Provide the [X, Y] coordinate of the cell's center where the given text is located.  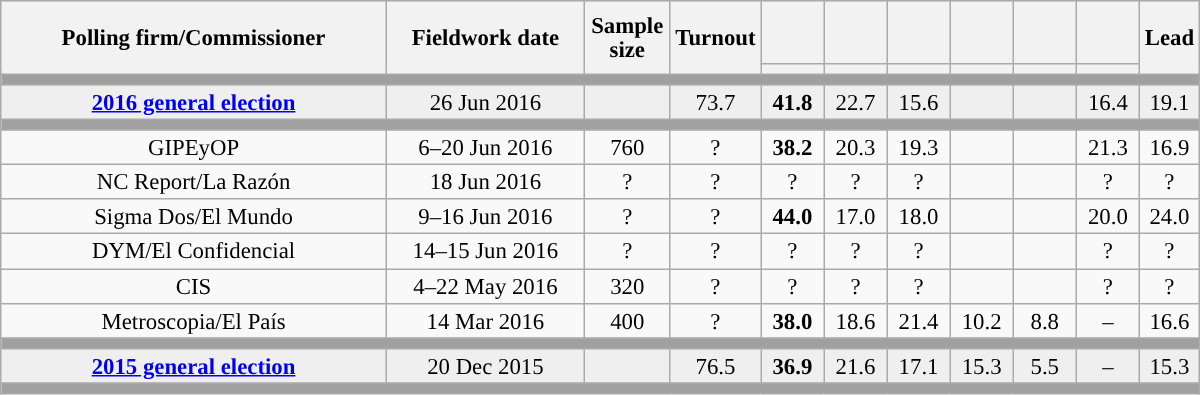
2016 general election [194, 102]
20.3 [856, 148]
5.5 [1044, 366]
18 Jun 2016 [485, 182]
18.6 [856, 320]
Fieldwork date [485, 38]
15.6 [918, 102]
76.5 [716, 366]
24.0 [1169, 218]
16.9 [1169, 148]
760 [627, 148]
2015 general election [194, 366]
Turnout [716, 38]
14–15 Jun 2016 [485, 252]
41.8 [792, 102]
Sample size [627, 38]
22.7 [856, 102]
21.4 [918, 320]
36.9 [792, 366]
38.2 [792, 148]
20 Dec 2015 [485, 366]
18.0 [918, 218]
Polling firm/Commissioner [194, 38]
21.3 [1108, 148]
CIS [194, 286]
6–20 Jun 2016 [485, 148]
73.7 [716, 102]
320 [627, 286]
14 Mar 2016 [485, 320]
44.0 [792, 218]
19.3 [918, 148]
8.8 [1044, 320]
38.0 [792, 320]
21.6 [856, 366]
19.1 [1169, 102]
16.4 [1108, 102]
400 [627, 320]
DYM/El Confidencial [194, 252]
Sigma Dos/El Mundo [194, 218]
Lead [1169, 38]
NC Report/La Razón [194, 182]
9–16 Jun 2016 [485, 218]
17.0 [856, 218]
26 Jun 2016 [485, 102]
17.1 [918, 366]
20.0 [1108, 218]
10.2 [982, 320]
Metroscopia/El País [194, 320]
16.6 [1169, 320]
4–22 May 2016 [485, 286]
GIPEyOP [194, 148]
